Search for the cell housing the specified text and yield its [X, Y] center coordinate. 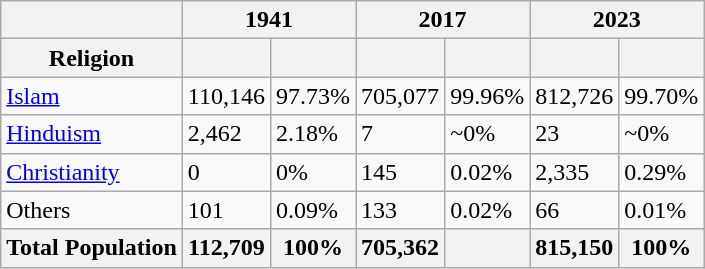
7 [400, 134]
0.09% [312, 210]
99.70% [662, 96]
2023 [617, 20]
1941 [268, 20]
815,150 [574, 248]
145 [400, 172]
101 [226, 210]
Total Population [92, 248]
0 [226, 172]
Religion [92, 58]
705,362 [400, 248]
112,709 [226, 248]
Islam [92, 96]
812,726 [574, 96]
2.18% [312, 134]
99.96% [488, 96]
Others [92, 210]
110,146 [226, 96]
Hinduism [92, 134]
2,335 [574, 172]
0.01% [662, 210]
133 [400, 210]
705,077 [400, 96]
Christianity [92, 172]
23 [574, 134]
2017 [443, 20]
2,462 [226, 134]
0% [312, 172]
97.73% [312, 96]
66 [574, 210]
0.29% [662, 172]
